Return the (X, Y) coordinate for the center point of the cell that contains the specified text.  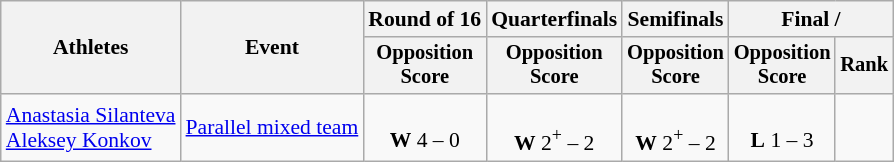
Parallel mixed team (272, 128)
Final / (811, 19)
Event (272, 48)
Round of 16 (424, 19)
Anastasia SilantevaAleksey Konkov (91, 128)
Rank (864, 66)
L 1 – 3 (782, 128)
W 4 – 0 (424, 128)
Athletes (91, 48)
Semifinals (676, 19)
Quarterfinals (554, 19)
